Locate the cell with the specified text and output its [x, y] center coordinate. 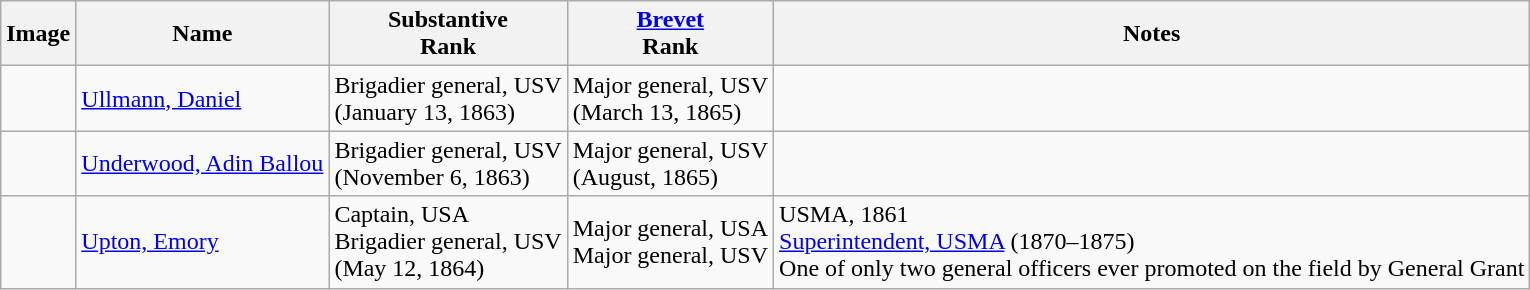
Underwood, Adin Ballou [202, 164]
Name [202, 34]
Brigadier general, USV(November 6, 1863) [448, 164]
Major general, USV(August, 1865) [670, 164]
BrevetRank [670, 34]
USMA, 1861Superintendent, USMA (1870–1875)One of only two general officers ever promoted on the field by General Grant [1152, 242]
Notes [1152, 34]
Upton, Emory [202, 242]
Captain, USABrigadier general, USV(May 12, 1864) [448, 242]
Ullmann, Daniel [202, 98]
Image [38, 34]
SubstantiveRank [448, 34]
Brigadier general, USV(January 13, 1863) [448, 98]
Major general, USAMajor general, USV [670, 242]
Major general, USV(March 13, 1865) [670, 98]
